Capture the cell that displays the provided text and extract its (X, Y) central coordinate. 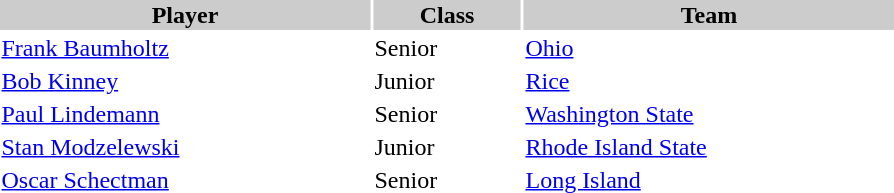
Washington State (709, 114)
Class (447, 15)
Ohio (709, 48)
Rhode Island State (709, 147)
Stan Modzelewski (185, 147)
Team (709, 15)
Player (185, 15)
Rice (709, 81)
Paul Lindemann (185, 114)
Frank Baumholtz (185, 48)
Bob Kinney (185, 81)
